Identify which cell holds the provided text, then report its [x, y] central coordinate. 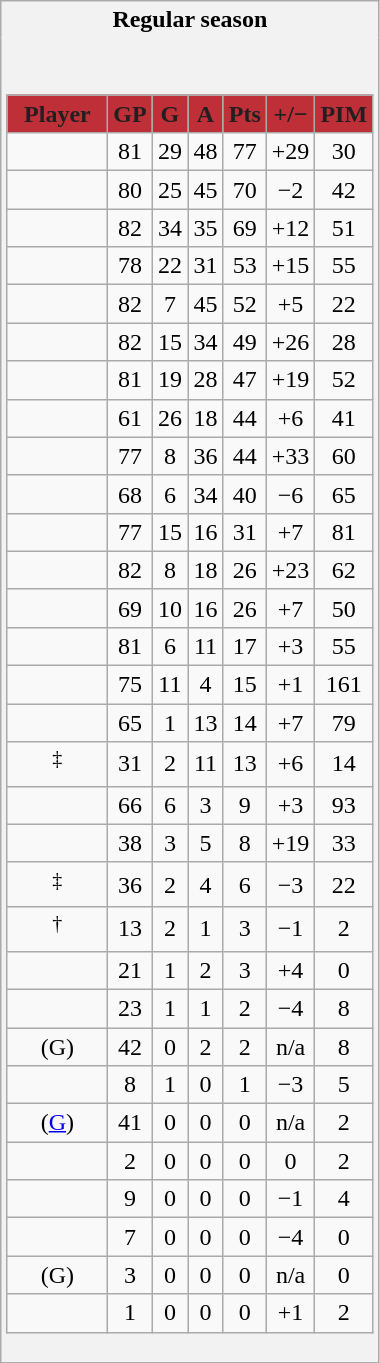
79 [344, 723]
G [170, 114]
Pts [244, 114]
33 [344, 843]
61 [130, 418]
29 [170, 152]
+15 [290, 266]
10 [170, 608]
66 [130, 805]
30 [344, 152]
−6 [290, 494]
+26 [290, 342]
53 [244, 266]
68 [130, 494]
40 [244, 494]
80 [130, 190]
35 [206, 228]
Player [58, 114]
17 [244, 646]
+23 [290, 570]
+4 [290, 970]
−2 [290, 190]
+5 [290, 304]
47 [244, 380]
PIM [344, 114]
19 [170, 380]
93 [344, 805]
62 [344, 570]
† [58, 930]
60 [344, 456]
+12 [290, 228]
GP [130, 114]
+33 [290, 456]
78 [130, 266]
161 [344, 685]
Regular season [190, 20]
51 [344, 228]
50 [344, 608]
+29 [290, 152]
49 [244, 342]
23 [130, 1009]
21 [130, 970]
38 [130, 843]
48 [206, 152]
70 [244, 190]
+/− [290, 114]
25 [170, 190]
A [206, 114]
75 [130, 685]
